Capture the cell that displays the provided text and extract its [X, Y] central coordinate. 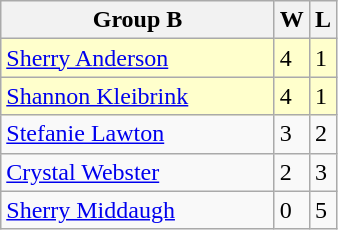
Crystal Webster [138, 172]
W [292, 20]
Sherry Middaugh [138, 210]
0 [292, 210]
L [322, 20]
Shannon Kleibrink [138, 96]
5 [322, 210]
Sherry Anderson [138, 58]
Stefanie Lawton [138, 134]
Group B [138, 20]
